For the text-containing cell, return its midpoint in (x, y) coordinate format. 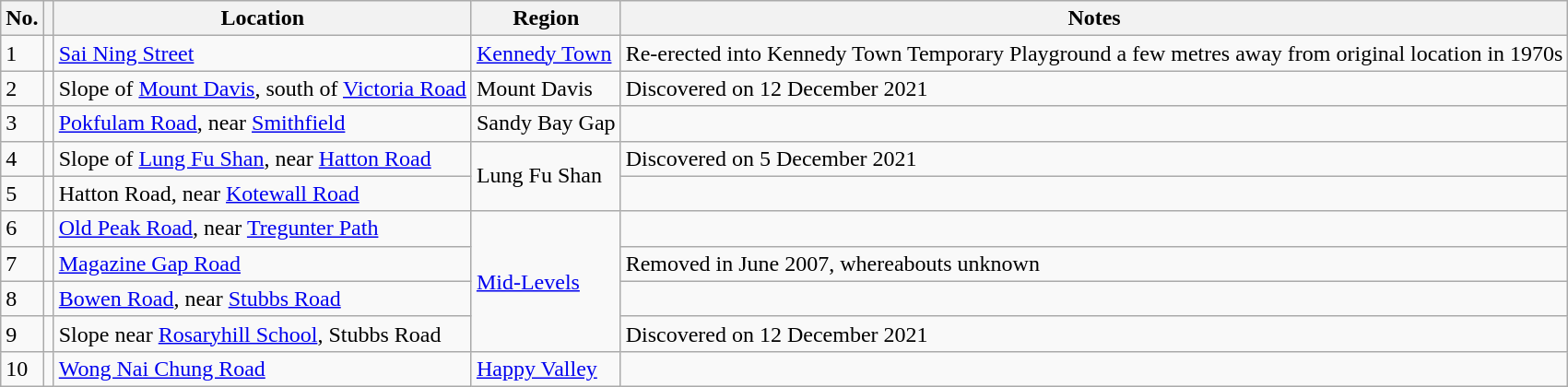
Hatton Road, near Kotewall Road (262, 193)
10 (22, 369)
Pokfulam Road, near Smithfield (262, 123)
6 (22, 229)
Sai Ning Street (262, 53)
Magazine Gap Road (262, 264)
Location (262, 18)
Lung Fu Shan (546, 176)
1 (22, 53)
2 (22, 88)
7 (22, 264)
Wong Nai Chung Road (262, 369)
Old Peak Road, near Tregunter Path (262, 229)
Slope near Rosaryhill School, Stubbs Road (262, 334)
No. (22, 18)
Region (546, 18)
Re-erected into Kennedy Town Temporary Playground a few metres away from original location in 1970s (1094, 53)
Mid-Levels (546, 281)
8 (22, 299)
Happy Valley (546, 369)
5 (22, 193)
Kennedy Town (546, 53)
4 (22, 158)
3 (22, 123)
Slope of Mount Davis, south of Victoria Road (262, 88)
Discovered on 5 December 2021 (1094, 158)
Bowen Road, near Stubbs Road (262, 299)
Notes (1094, 18)
Removed in June 2007, whereabouts unknown (1094, 264)
9 (22, 334)
Sandy Bay Gap (546, 123)
Slope of Lung Fu Shan, near Hatton Road (262, 158)
Mount Davis (546, 88)
